From the cell containing the given text, extract its center point as [x, y] coordinate. 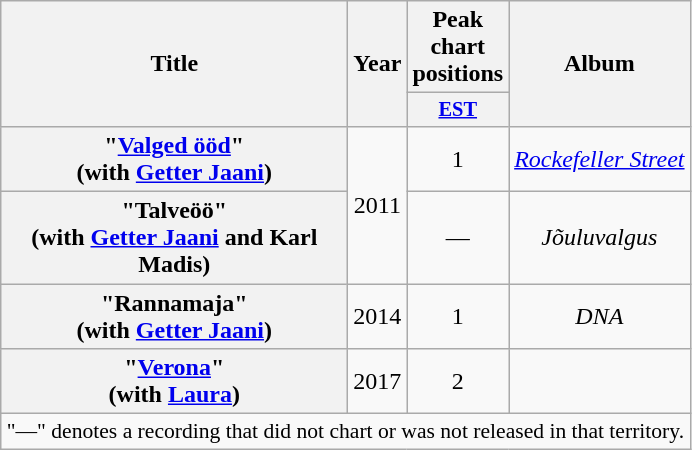
Title [174, 64]
"Valged ööd"(with Getter Jaani) [174, 158]
Album [600, 64]
2017 [378, 382]
2 [458, 382]
2011 [378, 204]
"Rannamaja"(with Getter Jaani) [174, 316]
2014 [378, 316]
"Verona"(with Laura) [174, 382]
"—" denotes a recording that did not chart or was not released in that territory. [346, 432]
Peak chart positions [458, 47]
Rockefeller Street [600, 158]
DNA [600, 316]
Jõuluvalgus [600, 238]
Year [378, 64]
EST [458, 110]
— [458, 238]
"Talveöö"(with Getter Jaani and Karl Madis) [174, 238]
